Determine the [x, y] coordinate at the center of the cell enclosing the given text.  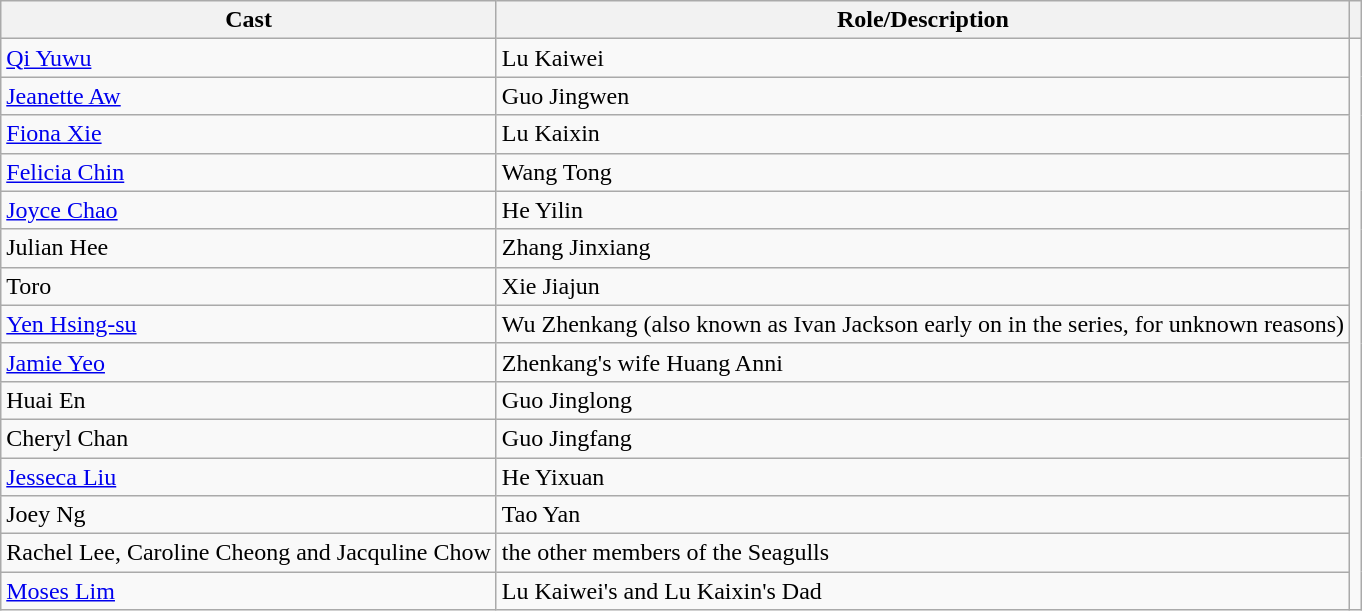
He Yilin [922, 210]
Joey Ng [249, 515]
Yen Hsing-su [249, 324]
Rachel Lee, Caroline Cheong and Jacquline Chow [249, 553]
Guo Jinglong [922, 400]
Jamie Yeo [249, 362]
the other members of the Seagulls [922, 553]
He Yixuan [922, 477]
Joyce Chao [249, 210]
Cheryl Chan [249, 438]
Wang Tong [922, 172]
Qi Yuwu [249, 58]
Guo Jingwen [922, 96]
Toro [249, 286]
Guo Jingfang [922, 438]
Jesseca Liu [249, 477]
Zhenkang's wife Huang Anni [922, 362]
Fiona Xie [249, 134]
Lu Kaiwei [922, 58]
Cast [249, 20]
Zhang Jinxiang [922, 248]
Xie Jiajun [922, 286]
Wu Zhenkang (also known as Ivan Jackson early on in the series, for unknown reasons) [922, 324]
Huai En [249, 400]
Felicia Chin [249, 172]
Tao Yan [922, 515]
Moses Lim [249, 591]
Role/Description [922, 20]
Julian Hee [249, 248]
Jeanette Aw [249, 96]
Lu Kaixin [922, 134]
Lu Kaiwei's and Lu Kaixin's Dad [922, 591]
